Output the [x, y] coordinate of the center of the cell containing the given text.  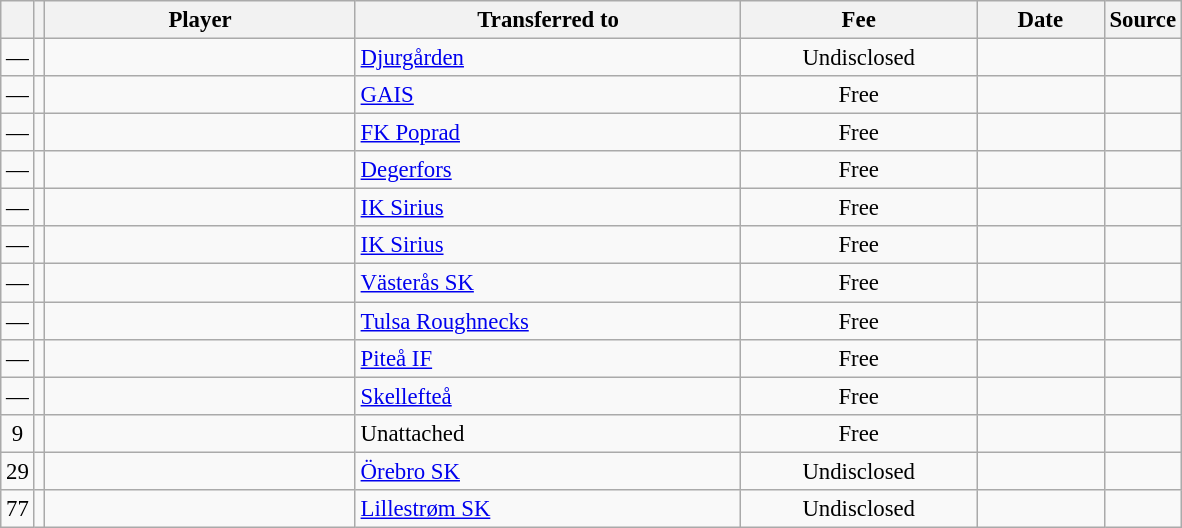
9 [18, 433]
Source [1142, 20]
FK Poprad [548, 133]
Skellefteå [548, 396]
Player [200, 20]
GAIS [548, 95]
Transferred to [548, 20]
Date [1040, 20]
Piteå IF [548, 358]
Unattached [548, 433]
Örebro SK [548, 471]
Degerfors [548, 170]
Tulsa Roughnecks [548, 321]
Djurgården [548, 58]
29 [18, 471]
Lillestrøm SK [548, 509]
Västerås SK [548, 283]
Fee [859, 20]
77 [18, 509]
